Capture the cell that displays the provided text and extract its [x, y] central coordinate. 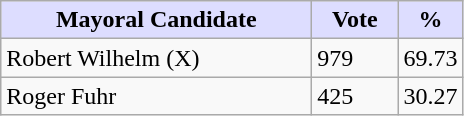
979 [355, 58]
% [430, 20]
30.27 [430, 96]
69.73 [430, 58]
Mayoral Candidate [156, 20]
Roger Fuhr [156, 96]
425 [355, 96]
Robert Wilhelm (X) [156, 58]
Vote [355, 20]
